Provide the [x, y] coordinate of the cell's center where the given text is located.  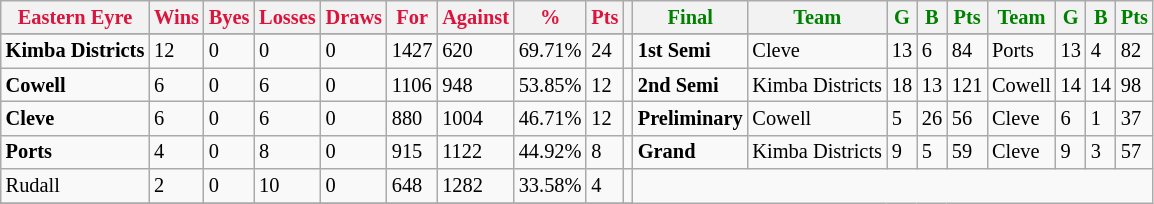
46.71% [550, 118]
1282 [476, 186]
2 [176, 186]
69.71% [550, 51]
1 [1101, 118]
121 [967, 85]
Losses [287, 17]
24 [604, 51]
Eastern Eyre [75, 17]
10 [287, 186]
1427 [412, 51]
1122 [476, 152]
2nd Semi [690, 85]
% [550, 17]
Draws [354, 17]
1106 [412, 85]
Byes [229, 17]
880 [412, 118]
33.58% [550, 186]
Grand [690, 152]
Final [690, 17]
For [412, 17]
Rudall [75, 186]
56 [967, 118]
82 [1134, 51]
84 [967, 51]
3 [1101, 152]
53.85% [550, 85]
26 [932, 118]
37 [1134, 118]
948 [476, 85]
Against [476, 17]
18 [902, 85]
98 [1134, 85]
Wins [176, 17]
1st Semi [690, 51]
620 [476, 51]
Preliminary [690, 118]
57 [1134, 152]
915 [412, 152]
648 [412, 186]
59 [967, 152]
44.92% [550, 152]
1004 [476, 118]
